Return the [x, y] coordinate for the center point of the cell that contains the specified text.  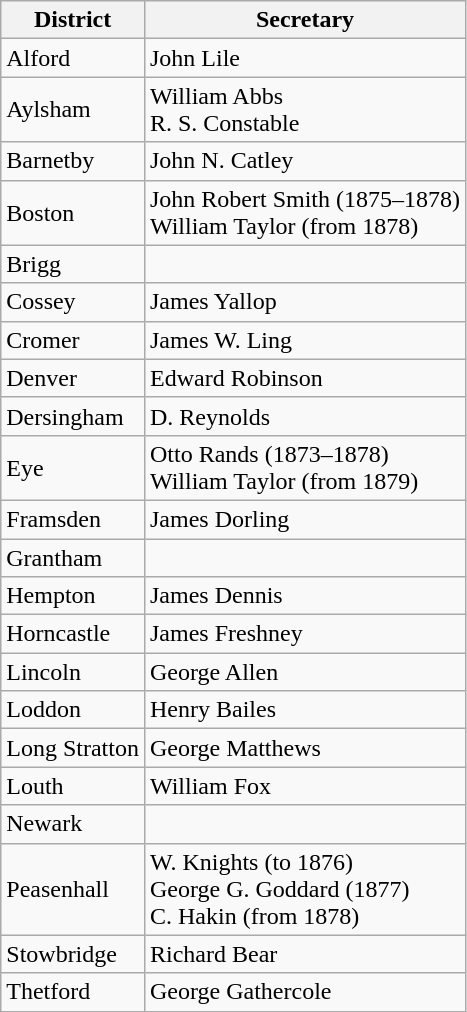
Loddon [73, 710]
Thetford [73, 992]
James Yallop [304, 302]
Peasenhall [73, 889]
Hempton [73, 596]
James W. Ling [304, 340]
James Dennis [304, 596]
Horncastle [73, 634]
Long Stratton [73, 748]
Edward Robinson [304, 378]
James Dorling [304, 519]
Grantham [73, 557]
Stowbridge [73, 954]
Henry Bailes [304, 710]
John N. Catley [304, 161]
Barnetby [73, 161]
John Robert Smith (1875–1878)William Taylor (from 1878) [304, 212]
Boston [73, 212]
William Fox [304, 786]
District [73, 20]
D. Reynolds [304, 416]
Brigg [73, 264]
James Freshney [304, 634]
Secretary [304, 20]
William AbbsR. S. Constable [304, 110]
Cossey [73, 302]
Lincoln [73, 672]
Otto Rands (1873–1878)William Taylor (from 1879) [304, 468]
George Gathercole [304, 992]
W. Knights (to 1876)George G. Goddard (1877)C. Hakin (from 1878) [304, 889]
Louth [73, 786]
Denver [73, 378]
John Lile [304, 58]
Dersingham [73, 416]
Alford [73, 58]
Newark [73, 824]
Richard Bear [304, 954]
George Allen [304, 672]
Framsden [73, 519]
Aylsham [73, 110]
Eye [73, 468]
George Matthews [304, 748]
Cromer [73, 340]
